Locate the cell with the specified text and output its [X, Y] center coordinate. 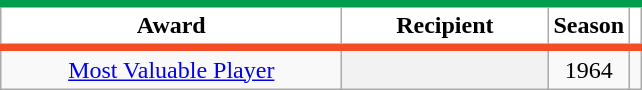
1964 [589, 68]
Most Valuable Player [172, 68]
Recipient [445, 26]
Season [589, 26]
Award [172, 26]
